Pinpoint the cell where the given text exists, returning its [x, y] midpoint coordinate. 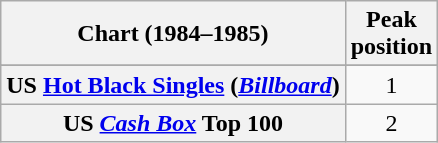
US Hot Black Singles (Billboard) [173, 85]
2 [391, 123]
US Cash Box Top 100 [173, 123]
Chart (1984–1985) [173, 34]
Peakposition [391, 34]
1 [391, 85]
